Detect which cell encompasses the target text, then output its (x, y) center coordinate. 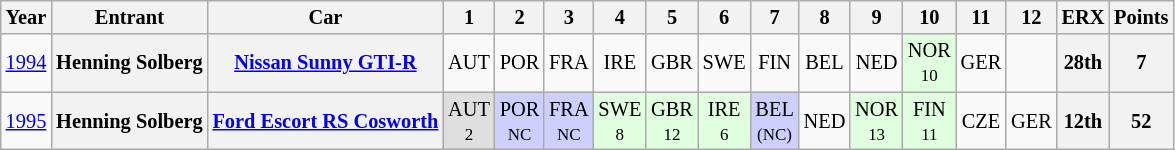
IRE6 (724, 121)
FIN11 (930, 121)
SWE8 (620, 121)
POR (520, 63)
PORNC (520, 121)
AUT (469, 63)
Nissan Sunny GTI-R (326, 63)
10 (930, 17)
Car (326, 17)
28th (1084, 63)
8 (825, 17)
Ford Escort RS Cosworth (326, 121)
ERX (1084, 17)
IRE (620, 63)
FIN (774, 63)
52 (1141, 121)
12 (1031, 17)
Entrant (129, 17)
FRANC (568, 121)
1994 (26, 63)
9 (876, 17)
GBR12 (672, 121)
BEL (825, 63)
GBR (672, 63)
5 (672, 17)
SWE (724, 63)
CZE (981, 121)
2 (520, 17)
1 (469, 17)
12th (1084, 121)
AUT2 (469, 121)
1995 (26, 121)
FRA (568, 63)
BEL(NC) (774, 121)
NOR13 (876, 121)
3 (568, 17)
Points (1141, 17)
6 (724, 17)
11 (981, 17)
NOR10 (930, 63)
Year (26, 17)
4 (620, 17)
